Return the [x, y] coordinate for the center point of the cell that contains the specified text.  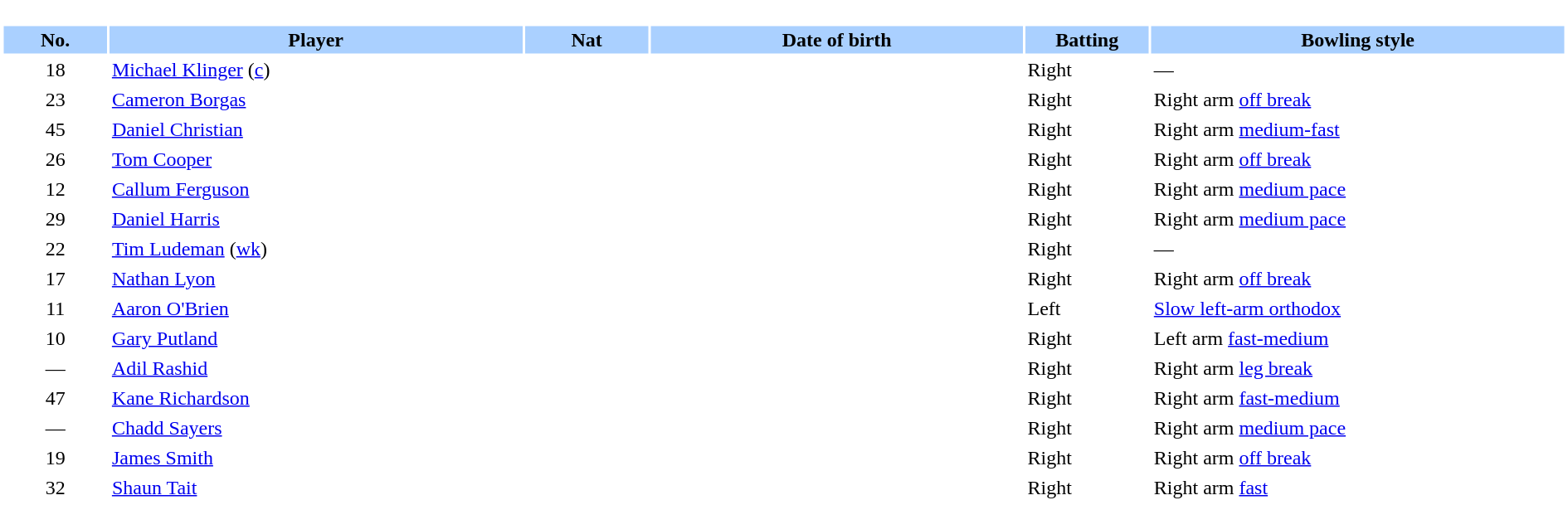
Adil Rashid [316, 368]
22 [55, 249]
Right arm leg break [1358, 368]
26 [55, 159]
Callum Ferguson [316, 189]
23 [55, 100]
Michael Klinger (c) [316, 70]
17 [55, 279]
45 [55, 129]
Gary Putland [316, 338]
Aaron O'Brien [316, 308]
Shaun Tait [316, 488]
Chadd Sayers [316, 428]
Right arm medium-fast [1358, 129]
Kane Richardson [316, 398]
Daniel Christian [316, 129]
Left [1087, 308]
47 [55, 398]
12 [55, 189]
Slow left-arm orthodox [1358, 308]
32 [55, 488]
Right arm fast-medium [1358, 398]
Cameron Borgas [316, 100]
Daniel Harris [316, 219]
Batting [1087, 40]
Bowling style [1358, 40]
James Smith [316, 458]
No. [55, 40]
Tom Cooper [316, 159]
Right arm fast [1358, 488]
Date of birth [837, 40]
Nat [586, 40]
Left arm fast-medium [1358, 338]
29 [55, 219]
18 [55, 70]
19 [55, 458]
Nathan Lyon [316, 279]
11 [55, 308]
10 [55, 338]
Player [316, 40]
Tim Ludeman (wk) [316, 249]
